From the cell containing the given text, extract its center point as (x, y) coordinate. 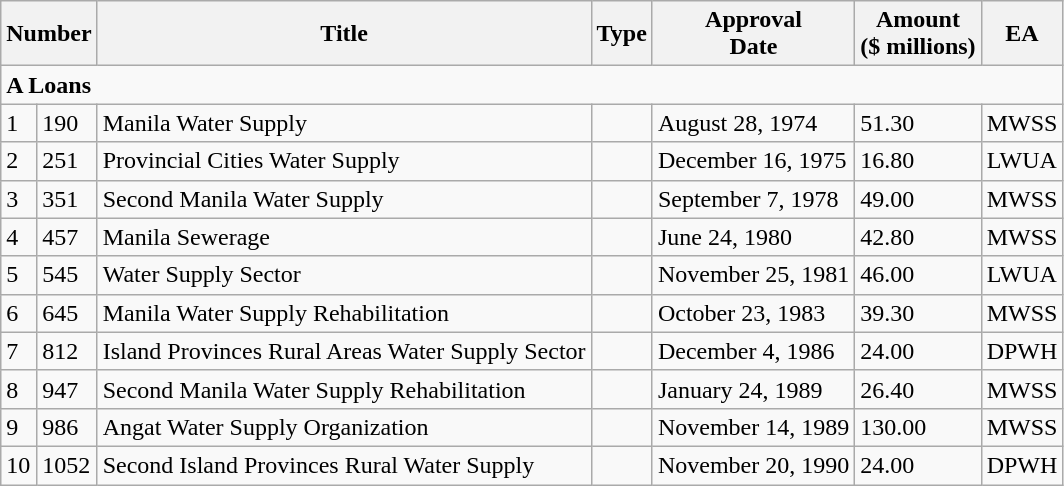
39.30 (918, 313)
Number (49, 34)
September 7, 1978 (753, 199)
June 24, 1980 (753, 237)
January 24, 1989 (753, 389)
Second Manila Water Supply (344, 199)
26.40 (918, 389)
3 (19, 199)
Manila Water Supply Rehabilitation (344, 313)
645 (67, 313)
812 (67, 351)
42.80 (918, 237)
190 (67, 123)
October 23, 1983 (753, 313)
Amount($ millions) (918, 34)
August 28, 1974 (753, 123)
46.00 (918, 275)
6 (19, 313)
ApprovalDate (753, 34)
16.80 (918, 161)
1052 (67, 465)
Angat Water Supply Organization (344, 427)
December 4, 1986 (753, 351)
Title (344, 34)
251 (67, 161)
Provincial Cities Water Supply (344, 161)
Second Manila Water Supply Rehabilitation (344, 389)
A Loans (532, 85)
947 (67, 389)
130.00 (918, 427)
545 (67, 275)
November 20, 1990 (753, 465)
351 (67, 199)
2 (19, 161)
51.30 (918, 123)
Second Island Provinces Rural Water Supply (344, 465)
Water Supply Sector (344, 275)
7 (19, 351)
10 (19, 465)
8 (19, 389)
Type (622, 34)
November 25, 1981 (753, 275)
5 (19, 275)
457 (67, 237)
Manila Water Supply (344, 123)
EA (1022, 34)
986 (67, 427)
December 16, 1975 (753, 161)
November 14, 1989 (753, 427)
1 (19, 123)
Manila Sewerage (344, 237)
9 (19, 427)
4 (19, 237)
Island Provinces Rural Areas Water Supply Sector (344, 351)
49.00 (918, 199)
